Pinpoint the cell where the given text exists, returning its [X, Y] midpoint coordinate. 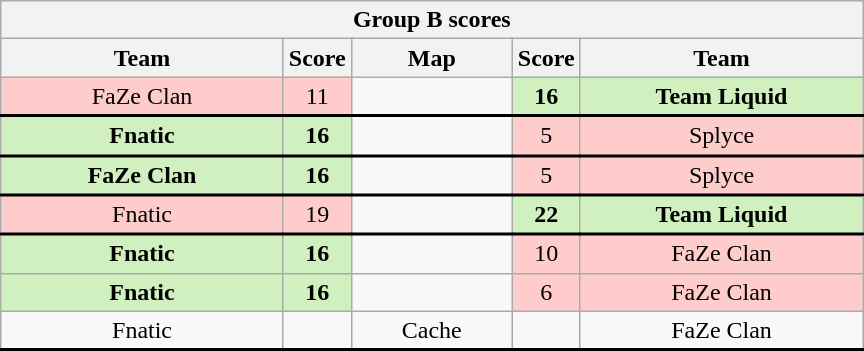
22 [546, 215]
Group B scores [432, 20]
10 [546, 254]
11 [317, 96]
19 [317, 215]
6 [546, 292]
Cache [432, 330]
Map [432, 58]
